Return the [X, Y] coordinate for the center point of the cell that contains the specified text.  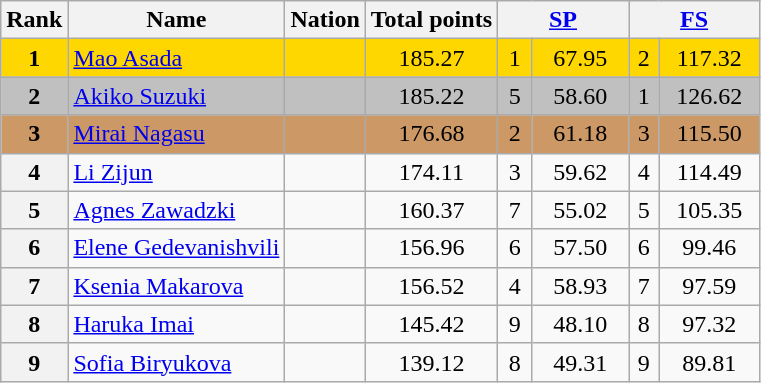
Elene Gedevanishvili [176, 248]
55.02 [580, 210]
105.35 [710, 210]
Ksenia Makarova [176, 286]
145.42 [431, 324]
Nation [325, 20]
160.37 [431, 210]
48.10 [580, 324]
Rank [34, 20]
58.60 [580, 96]
126.62 [710, 96]
58.93 [580, 286]
Mao Asada [176, 58]
99.46 [710, 248]
49.31 [580, 362]
97.32 [710, 324]
61.18 [580, 134]
185.27 [431, 58]
67.95 [580, 58]
174.11 [431, 172]
Total points [431, 20]
139.12 [431, 362]
115.50 [710, 134]
176.68 [431, 134]
Li Zijun [176, 172]
Name [176, 20]
185.22 [431, 96]
SP [564, 20]
Mirai Nagasu [176, 134]
Haruka Imai [176, 324]
114.49 [710, 172]
57.50 [580, 248]
Akiko Suzuki [176, 96]
156.52 [431, 286]
117.32 [710, 58]
FS [694, 20]
Agnes Zawadzki [176, 210]
156.96 [431, 248]
97.59 [710, 286]
89.81 [710, 362]
59.62 [580, 172]
Sofia Biryukova [176, 362]
